Output the (x, y) coordinate of the center of the cell containing the given text.  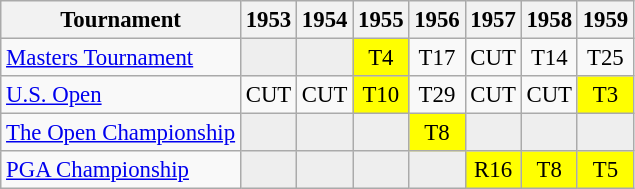
1955 (381, 20)
1956 (437, 20)
1959 (605, 20)
T4 (381, 58)
T29 (437, 95)
U.S. Open (121, 95)
PGA Championship (121, 170)
The Open Championship (121, 133)
1957 (493, 20)
1953 (268, 20)
T5 (605, 170)
T3 (605, 95)
1954 (325, 20)
R16 (493, 170)
T10 (381, 95)
T14 (549, 58)
1958 (549, 20)
T25 (605, 58)
Masters Tournament (121, 58)
Tournament (121, 20)
T17 (437, 58)
